Extract the (x, y) coordinate from the center of the cell holding the provided text.  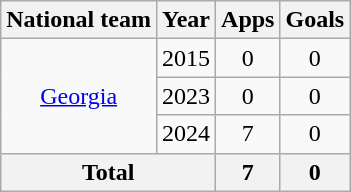
2015 (186, 58)
2023 (186, 96)
Total (108, 172)
Year (186, 20)
Apps (248, 20)
Goals (315, 20)
2024 (186, 134)
National team (79, 20)
Georgia (79, 96)
